Return the [x, y] coordinate for the center point of the cell that contains the specified text.  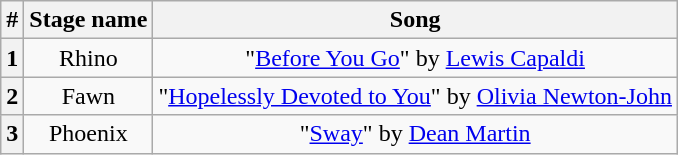
1 [12, 58]
2 [12, 96]
"Before You Go" by Lewis Capaldi [416, 58]
"Hopelessly Devoted to You" by Olivia Newton-John [416, 96]
Stage name [88, 20]
Song [416, 20]
Fawn [88, 96]
Phoenix [88, 134]
3 [12, 134]
Rhino [88, 58]
"Sway" by Dean Martin [416, 134]
# [12, 20]
